Locate the cell with the specified text and output its [X, Y] center coordinate. 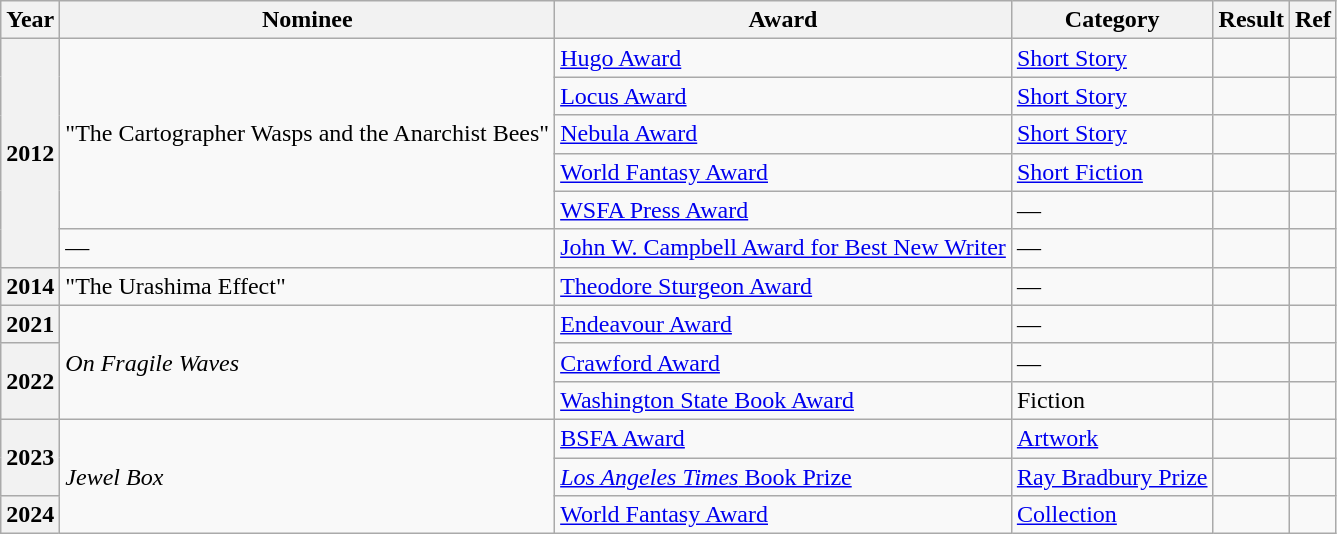
Nebula Award [784, 134]
Los Angeles Times Book Prize [784, 477]
WSFA Press Award [784, 210]
2023 [30, 457]
Washington State Book Award [784, 400]
Year [30, 20]
2012 [30, 153]
Crawford Award [784, 362]
"The Cartographer Wasps and the Anarchist Bees" [308, 134]
Result [1251, 20]
Jewel Box [308, 476]
On Fragile Waves [308, 362]
Nominee [308, 20]
Collection [1112, 515]
Locus Award [784, 96]
2022 [30, 381]
Ref [1312, 20]
Short Fiction [1112, 172]
John W. Campbell Award for Best New Writer [784, 248]
2021 [30, 324]
Endeavour Award [784, 324]
Artwork [1112, 438]
"The Urashima Effect" [308, 286]
2014 [30, 286]
Ray Bradbury Prize [1112, 477]
Hugo Award [784, 58]
Award [784, 20]
Category [1112, 20]
Theodore Sturgeon Award [784, 286]
2024 [30, 515]
BSFA Award [784, 438]
Fiction [1112, 400]
